Scan for the cell matching the given text and deliver its [x, y] coordinate at center. 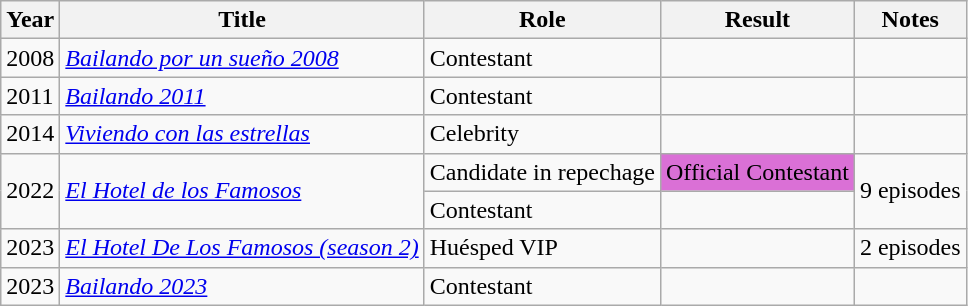
2011 [30, 96]
Official Contestant [757, 172]
9 episodes [910, 191]
El Hotel De Los Famosos (season 2) [242, 248]
Result [757, 20]
2 episodes [910, 248]
Role [542, 20]
Notes [910, 20]
Viviendo con las estrellas [242, 134]
Bailando por un sueño 2008 [242, 58]
Bailando 2011 [242, 96]
Celebrity [542, 134]
Year [30, 20]
El Hotel de los Famosos [242, 191]
2008 [30, 58]
Huésped VIP [542, 248]
Candidate in repechage [542, 172]
Bailando 2023 [242, 286]
Title [242, 20]
2022 [30, 191]
2014 [30, 134]
